Return [x, y] of the center of cell containing provided text 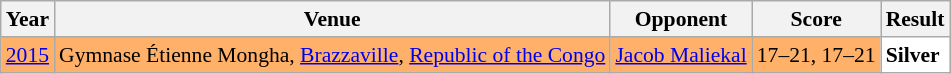
17–21, 17–21 [816, 55]
Venue [332, 19]
2015 [28, 55]
Year [28, 19]
Score [816, 19]
Opponent [680, 19]
Jacob Maliekal [680, 55]
Gymnase Étienne Mongha, Brazzaville, Republic of the Congo [332, 55]
Result [916, 19]
Silver [916, 55]
